Locate the cell with the specified text and output its (X, Y) center coordinate. 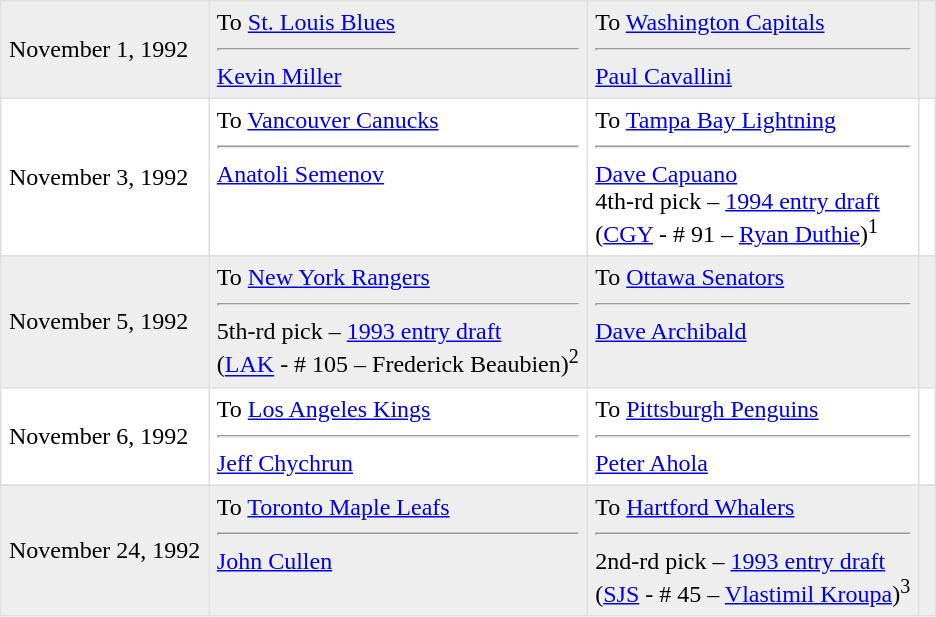
November 24, 1992 (105, 550)
To Hartford Whalers2nd-rd pick – 1993 entry draft(SJS - # 45 – Vlastimil Kroupa)3 (752, 550)
To Tampa Bay LightningDave Capuano4th-rd pick – 1994 entry draft(CGY - # 91 – Ryan Duthie)1 (752, 177)
November 3, 1992 (105, 177)
November 6, 1992 (105, 436)
To St. Louis BluesKevin Miller (398, 50)
To Vancouver CanucksAnatoli Semenov (398, 177)
November 5, 1992 (105, 322)
To Ottawa SenatorsDave Archibald (752, 322)
To Los Angeles KingsJeff Chychrun (398, 436)
November 1, 1992 (105, 50)
To Washington CapitalsPaul Cavallini (752, 50)
To Toronto Maple LeafsJohn Cullen (398, 550)
To Pittsburgh PenguinsPeter Ahola (752, 436)
To New York Rangers5th-rd pick – 1993 entry draft(LAK - # 105 – Frederick Beaubien)2 (398, 322)
